Pinpoint the cell where the given text exists, returning its [x, y] midpoint coordinate. 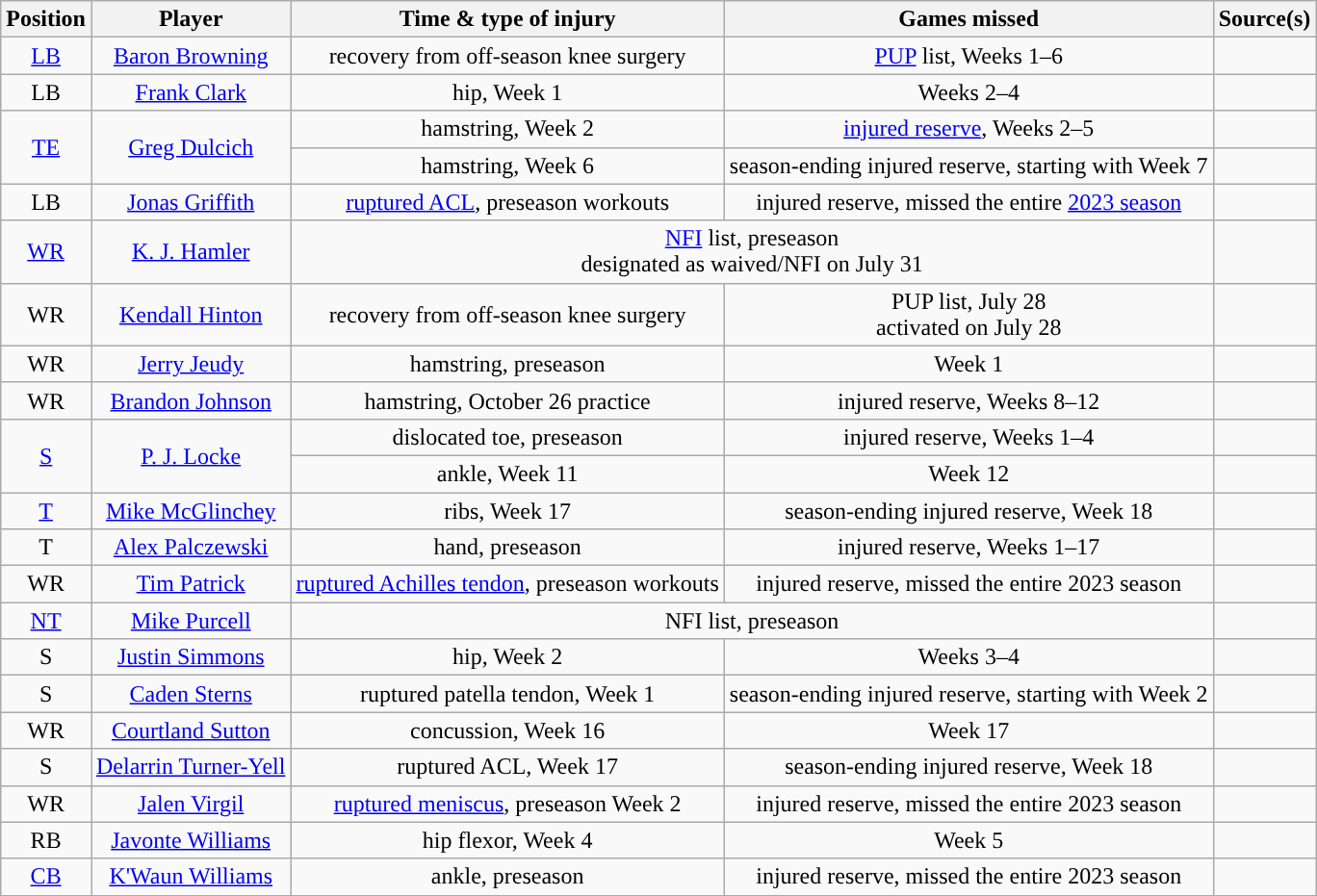
Mike McGlinchey [191, 511]
Mike Purcell [191, 621]
ankle, preseason [507, 877]
NFI list, preseasondesignated as waived/NFI on July 31 [752, 252]
ruptured meniscus, preseason Week 2 [507, 804]
hand, preseason [507, 548]
Games missed [968, 19]
Courtland Sutton [191, 730]
season-ending injured reserve, starting with Week 7 [968, 166]
Position [46, 19]
ankle, Week 11 [507, 474]
ruptured ACL, Week 17 [507, 767]
Jerry Jeudy [191, 364]
concussion, Week 16 [507, 730]
ruptured ACL, preseason workouts [507, 202]
Weeks 3–4 [968, 657]
hamstring, Week 6 [507, 166]
Kendall Hinton [191, 314]
TE [46, 147]
Time & type of injury [507, 19]
P. J. Locke [191, 455]
K. J. Hamler [191, 252]
season-ending injured reserve, starting with Week 2 [968, 694]
Jalen Virgil [191, 804]
injured reserve, Weeks 8–12 [968, 400]
Frank Clark [191, 92]
NT [46, 621]
hip, Week 1 [507, 92]
RB [46, 840]
NFI list, preseason [752, 621]
PUP list, Weeks 1–6 [968, 56]
Greg Dulcich [191, 147]
Alex Palczewski [191, 548]
Brandon Johnson [191, 400]
hamstring, October 26 practice [507, 400]
PUP list, July 28activated on July 28 [968, 314]
Jonas Griffith [191, 202]
ruptured Achilles tendon, preseason workouts [507, 584]
Week 17 [968, 730]
Week 12 [968, 474]
hip flexor, Week 4 [507, 840]
Weeks 2–4 [968, 92]
injured reserve, Weeks 1–17 [968, 548]
Javonte Williams [191, 840]
Source(s) [1265, 19]
hamstring, preseason [507, 364]
ribs, Week 17 [507, 511]
injured reserve, Weeks 1–4 [968, 437]
Tim Patrick [191, 584]
hamstring, Week 2 [507, 129]
CB [46, 877]
Justin Simmons [191, 657]
ruptured patella tendon, Week 1 [507, 694]
injured reserve, Weeks 2–5 [968, 129]
Caden Sterns [191, 694]
dislocated toe, preseason [507, 437]
Baron Browning [191, 56]
Week 1 [968, 364]
hip, Week 2 [507, 657]
Player [191, 19]
K'Waun Williams [191, 877]
Delarrin Turner-Yell [191, 767]
Week 5 [968, 840]
